Find where the given text appears and provide that cell's center as [x, y] coordinate. 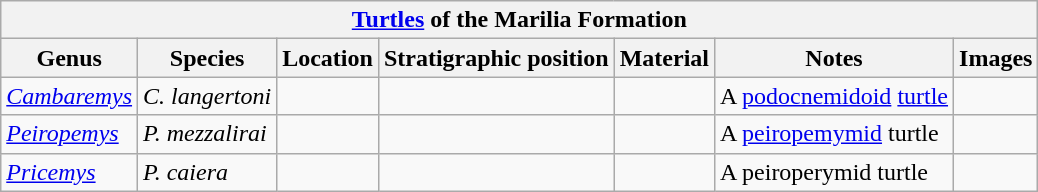
Cambaremys [70, 96]
P. mezzalirai [208, 134]
P. caiera [208, 172]
Location [328, 58]
A podocnemidoid turtle [834, 96]
A peiropemymid turtle [834, 134]
C. langertoni [208, 96]
Images [996, 58]
Turtles of the Marilia Formation [520, 20]
Genus [70, 58]
Pricemys [70, 172]
Material [664, 58]
Stratigraphic position [496, 58]
Peiropemys [70, 134]
Notes [834, 58]
Species [208, 58]
A peiroperymid turtle [834, 172]
